Return the (X, Y) coordinate for the center point of the cell that contains the specified text.  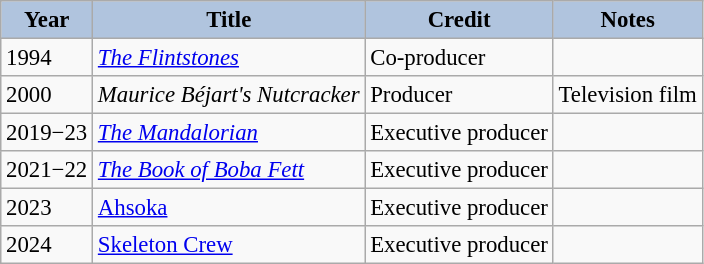
Television film (628, 95)
2021−22 (47, 170)
Credit (459, 20)
Skeleton Crew (229, 245)
1994 (47, 58)
Notes (628, 20)
Maurice Béjart's Nutcracker (229, 95)
The Flintstones (229, 58)
2019−23 (47, 133)
The Book of Boba Fett (229, 170)
The Mandalorian (229, 133)
2024 (47, 245)
Co-producer (459, 58)
Producer (459, 95)
Year (47, 20)
2023 (47, 208)
2000 (47, 95)
Title (229, 20)
Ahsoka (229, 208)
